Capture the cell that displays the provided text and extract its (X, Y) central coordinate. 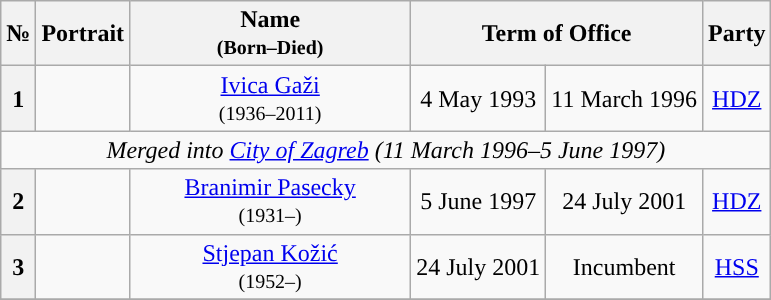
Portrait (83, 34)
Ivica Gaži(1936–2011) (270, 98)
4 May 1993 (478, 98)
5 June 1997 (478, 202)
Name(Born–Died) (270, 34)
1 (18, 98)
Incumbent (624, 266)
2 (18, 202)
3 (18, 266)
Term of Office (557, 34)
Merged into City of Zagreb (11 March 1996–5 June 1997) (386, 150)
11 March 1996 (624, 98)
Branimir Pasecky(1931–) (270, 202)
Party (737, 34)
№ (18, 34)
HSS (737, 266)
Stjepan Kožić(1952–) (270, 266)
